Extract the [x, y] coordinate from the center of the cell holding the provided text.  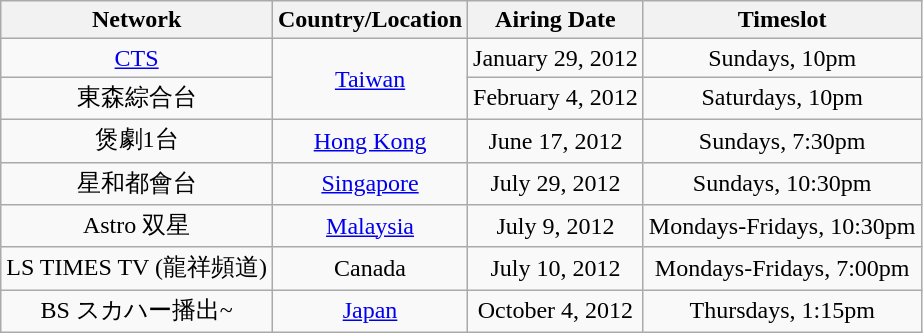
Hong Kong [370, 140]
Country/Location [370, 20]
Sundays, 7:30pm [782, 140]
July 29, 2012 [556, 184]
Airing Date [556, 20]
東森綜合台 [137, 98]
CTS [137, 58]
Sundays, 10pm [782, 58]
Thursdays, 1:15pm [782, 312]
Taiwan [370, 80]
LS TIMES TV (龍祥頻道) [137, 268]
Japan [370, 312]
Mondays-Fridays, 10:30pm [782, 226]
June 17, 2012 [556, 140]
Timeslot [782, 20]
Mondays-Fridays, 7:00pm [782, 268]
Singapore [370, 184]
Canada [370, 268]
BS スカハー播出~ [137, 312]
Malaysia [370, 226]
Sundays, 10:30pm [782, 184]
星和都會台 [137, 184]
July 10, 2012 [556, 268]
Astro 双星 [137, 226]
Saturdays, 10pm [782, 98]
January 29, 2012 [556, 58]
July 9, 2012 [556, 226]
煲劇1台 [137, 140]
February 4, 2012 [556, 98]
October 4, 2012 [556, 312]
Network [137, 20]
